Detect which cell encompasses the target text, then output its [X, Y] center coordinate. 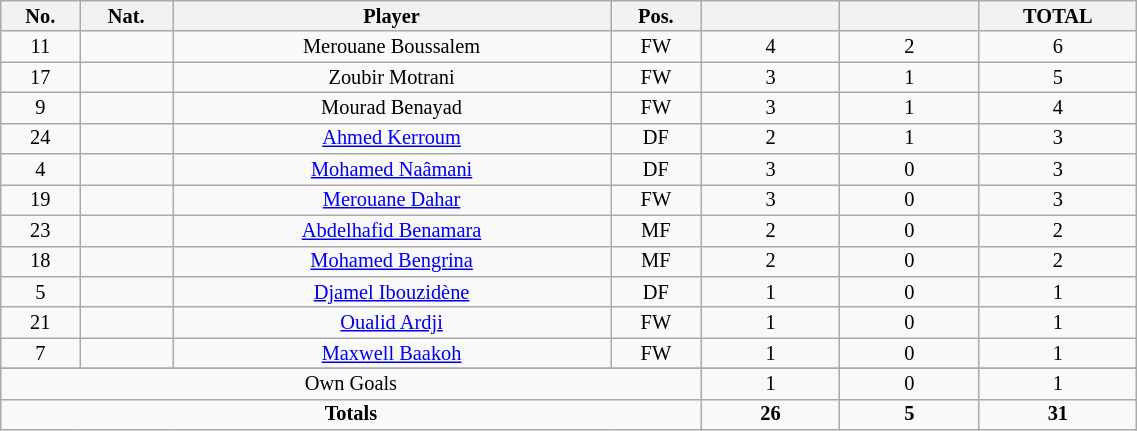
19 [40, 200]
Zoubir Motrani [392, 78]
18 [40, 262]
Merouane Boussalem [392, 46]
9 [40, 108]
11 [40, 46]
TOTAL [1058, 16]
Abdelhafid Benamara [392, 230]
Oualid Ardji [392, 322]
Pos. [656, 16]
Merouane Dahar [392, 200]
Maxwell Baakoh [392, 354]
6 [1058, 46]
7 [40, 354]
Ahmed Kerroum [392, 138]
Mourad Benayad [392, 108]
31 [1058, 414]
Nat. [126, 16]
Djamel Ibouzidène [392, 292]
26 [770, 414]
Mohamed Naâmani [392, 170]
17 [40, 78]
Totals [351, 414]
No. [40, 16]
21 [40, 322]
24 [40, 138]
23 [40, 230]
Mohamed Bengrina [392, 262]
Player [392, 16]
Own Goals [351, 384]
